For the text-containing cell, return its midpoint in [X, Y] coordinate format. 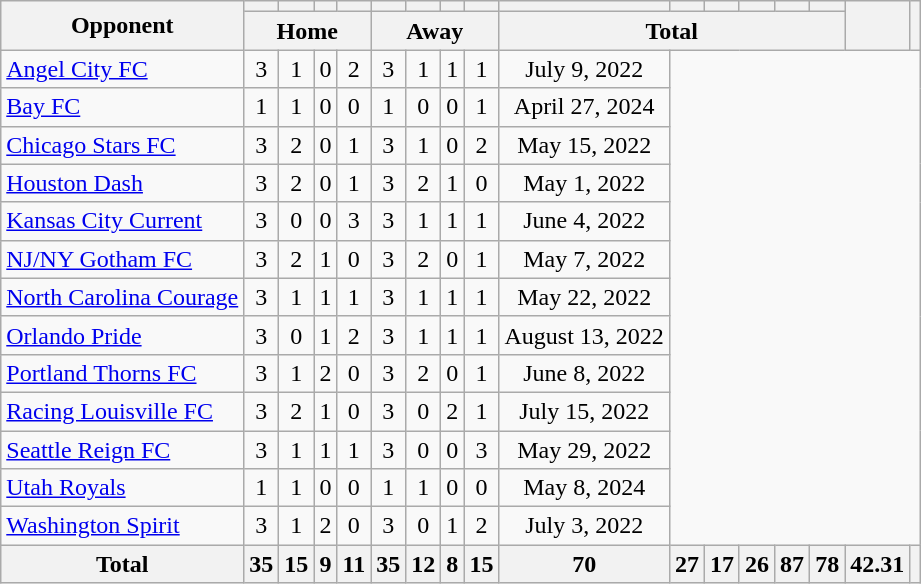
April 27, 2024 [584, 107]
42.31 [878, 564]
Bay FC [122, 107]
9 [326, 564]
Orlando Pride [122, 335]
17 [722, 564]
July 9, 2022 [584, 69]
June 8, 2022 [584, 373]
Washington Spirit [122, 526]
Chicago Stars FC [122, 145]
78 [828, 564]
Houston Dash [122, 183]
Racing Louisville FC [122, 411]
Seattle Reign FC [122, 449]
May 1, 2022 [584, 183]
May 8, 2024 [584, 488]
70 [584, 564]
Away [435, 31]
87 [792, 564]
8 [452, 564]
May 29, 2022 [584, 449]
May 15, 2022 [584, 145]
May 22, 2022 [584, 297]
Portland Thorns FC [122, 373]
Kansas City Current [122, 221]
11 [354, 564]
Opponent [122, 26]
Utah Royals [122, 488]
26 [756, 564]
May 7, 2022 [584, 259]
July 3, 2022 [584, 526]
June 4, 2022 [584, 221]
July 15, 2022 [584, 411]
Angel City FC [122, 69]
NJ/NY Gotham FC [122, 259]
27 [686, 564]
Home [308, 31]
12 [424, 564]
North Carolina Courage [122, 297]
August 13, 2022 [584, 335]
